Determine the (X, Y) coordinate at the center of the cell enclosing the given text.  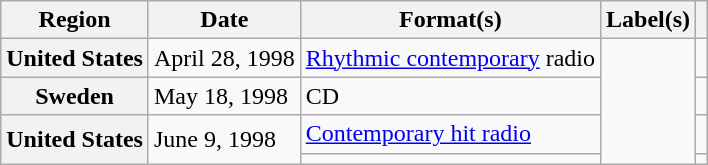
Region (75, 20)
Date (224, 20)
Rhythmic contemporary radio (450, 58)
Label(s) (648, 20)
Contemporary hit radio (450, 134)
May 18, 1998 (224, 96)
April 28, 1998 (224, 58)
Sweden (75, 96)
June 9, 1998 (224, 140)
CD (450, 96)
Format(s) (450, 20)
